Pinpoint the cell where the given text exists, returning its (x, y) midpoint coordinate. 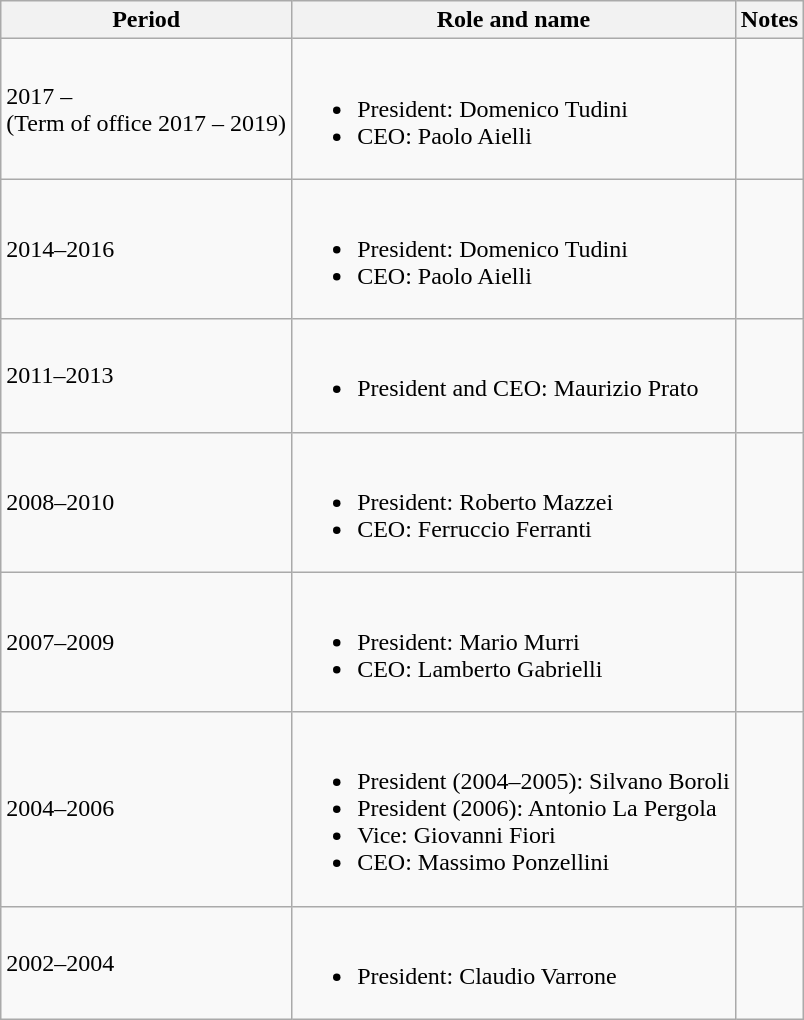
2004–2006 (146, 809)
2007–2009 (146, 642)
Period (146, 20)
President (2004–2005): Silvano BoroliPresident (2006): Antonio La PergolaVice: Giovanni FioriCEO: Massimo Ponzellini (514, 809)
President: Claudio Varrone (514, 962)
2017 – (Term of office 2017 – 2019) (146, 109)
2014–2016 (146, 249)
2002–2004 (146, 962)
President: Roberto MazzeiCEO: Ferruccio Ferranti (514, 502)
President: Mario MurriCEO: Lamberto Gabrielli (514, 642)
President and CEO: Maurizio Prato (514, 376)
2008–2010 (146, 502)
Role and name (514, 20)
2011–2013 (146, 376)
Notes (769, 20)
